Identify which cell holds the provided text, then report its (x, y) central coordinate. 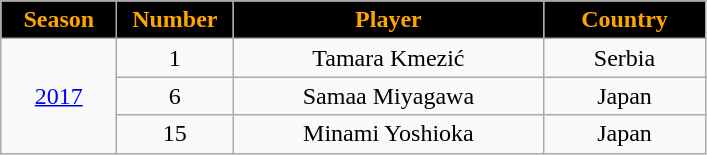
6 (175, 96)
Minami Yoshioka (388, 134)
Country (624, 20)
Tamara Kmezić (388, 58)
1 (175, 58)
2017 (59, 96)
Player (388, 20)
Season (59, 20)
Samaa Miyagawa (388, 96)
15 (175, 134)
Serbia (624, 58)
Number (175, 20)
